Identify which cell holds the provided text, then report its [X, Y] central coordinate. 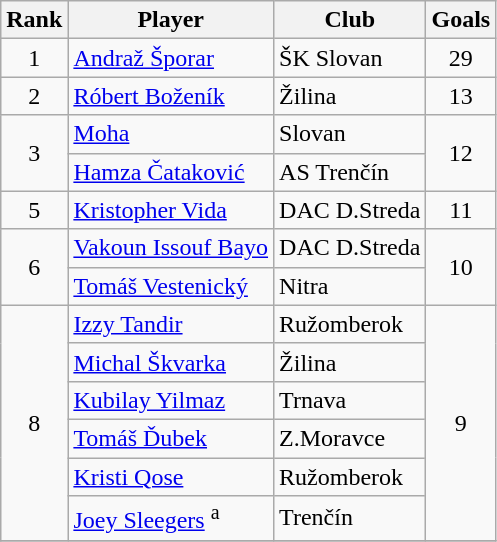
Trnava [350, 400]
Tomáš Vestenický [171, 286]
5 [34, 210]
10 [461, 267]
2 [34, 96]
Player [171, 20]
6 [34, 267]
Izzy Tandir [171, 324]
Michal Škvarka [171, 362]
9 [461, 422]
Kristopher Vida [171, 210]
Kristi Qose [171, 477]
Club [350, 20]
13 [461, 96]
Andraž Šporar [171, 58]
AS Trenčín [350, 172]
3 [34, 153]
Hamza Čataković [171, 172]
12 [461, 153]
Róbert Boženík [171, 96]
ŠK Slovan [350, 58]
Goals [461, 20]
Trenčín [350, 518]
Moha [171, 134]
Rank [34, 20]
Kubilay Yilmaz [171, 400]
11 [461, 210]
1 [34, 58]
Nitra [350, 286]
Joey Sleegers a [171, 518]
Vakoun Issouf Bayo [171, 248]
8 [34, 422]
Tomáš Ďubek [171, 438]
29 [461, 58]
Z.Moravce [350, 438]
Slovan [350, 134]
